Output the (x, y) coordinate of the center of the cell containing the given text.  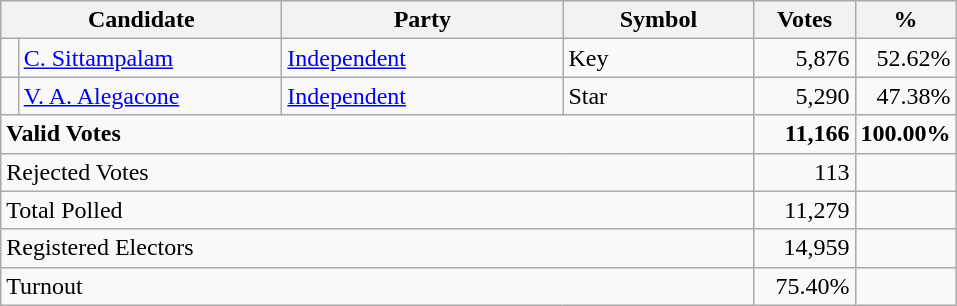
V. A. Alegacone (150, 96)
47.38% (906, 96)
Symbol (658, 20)
Votes (804, 20)
Candidate (142, 20)
11,279 (804, 210)
Registered Electors (378, 248)
52.62% (906, 58)
14,959 (804, 248)
11,166 (804, 134)
Party (422, 20)
113 (804, 172)
5,876 (804, 58)
% (906, 20)
Key (658, 58)
Valid Votes (378, 134)
Rejected Votes (378, 172)
75.40% (804, 286)
C. Sittampalam (150, 58)
100.00% (906, 134)
5,290 (804, 96)
Star (658, 96)
Total Polled (378, 210)
Turnout (378, 286)
